Extract the (X, Y) coordinate from the center of the cell holding the provided text.  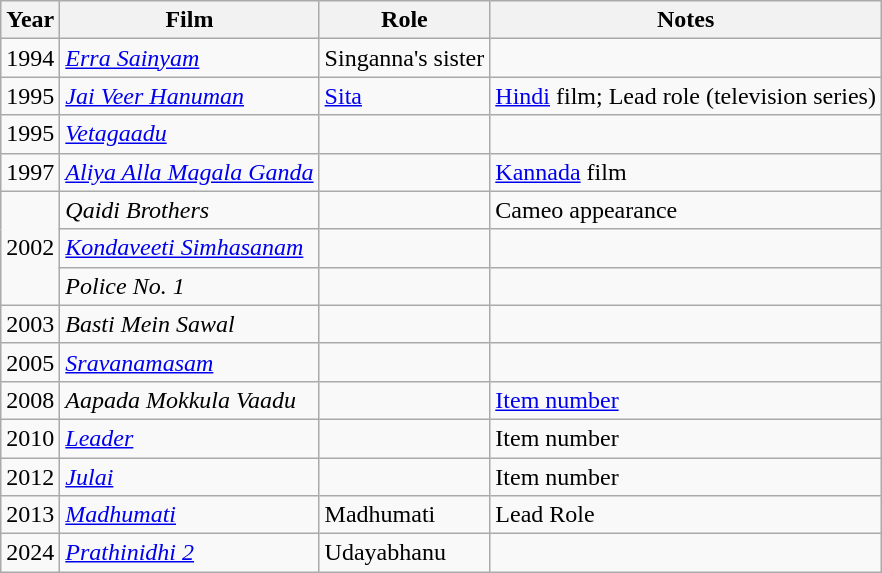
Film (190, 20)
Police No. 1 (190, 286)
2013 (30, 515)
Basti Mein Sawal (190, 324)
2010 (30, 438)
Hindi film; Lead role (television series) (686, 96)
Julai (190, 477)
Year (30, 20)
Leader (190, 438)
Sravanamasam (190, 362)
Udayabhanu (404, 553)
Singanna's sister (404, 58)
2024 (30, 553)
Qaidi Brothers (190, 210)
Kannada film (686, 172)
Sita (404, 96)
Lead Role (686, 515)
Role (404, 20)
1994 (30, 58)
1997 (30, 172)
Jai Veer Hanuman (190, 96)
Erra Sainyam (190, 58)
Cameo appearance (686, 210)
2002 (30, 248)
Notes (686, 20)
Aapada Mokkula Vaadu (190, 400)
Aliya Alla Magala Ganda (190, 172)
2012 (30, 477)
Kondaveeti Simhasanam (190, 248)
Prathinidhi 2 (190, 553)
2005 (30, 362)
2003 (30, 324)
2008 (30, 400)
Vetagaadu (190, 134)
